Search for the cell housing the specified text and yield its (x, y) center coordinate. 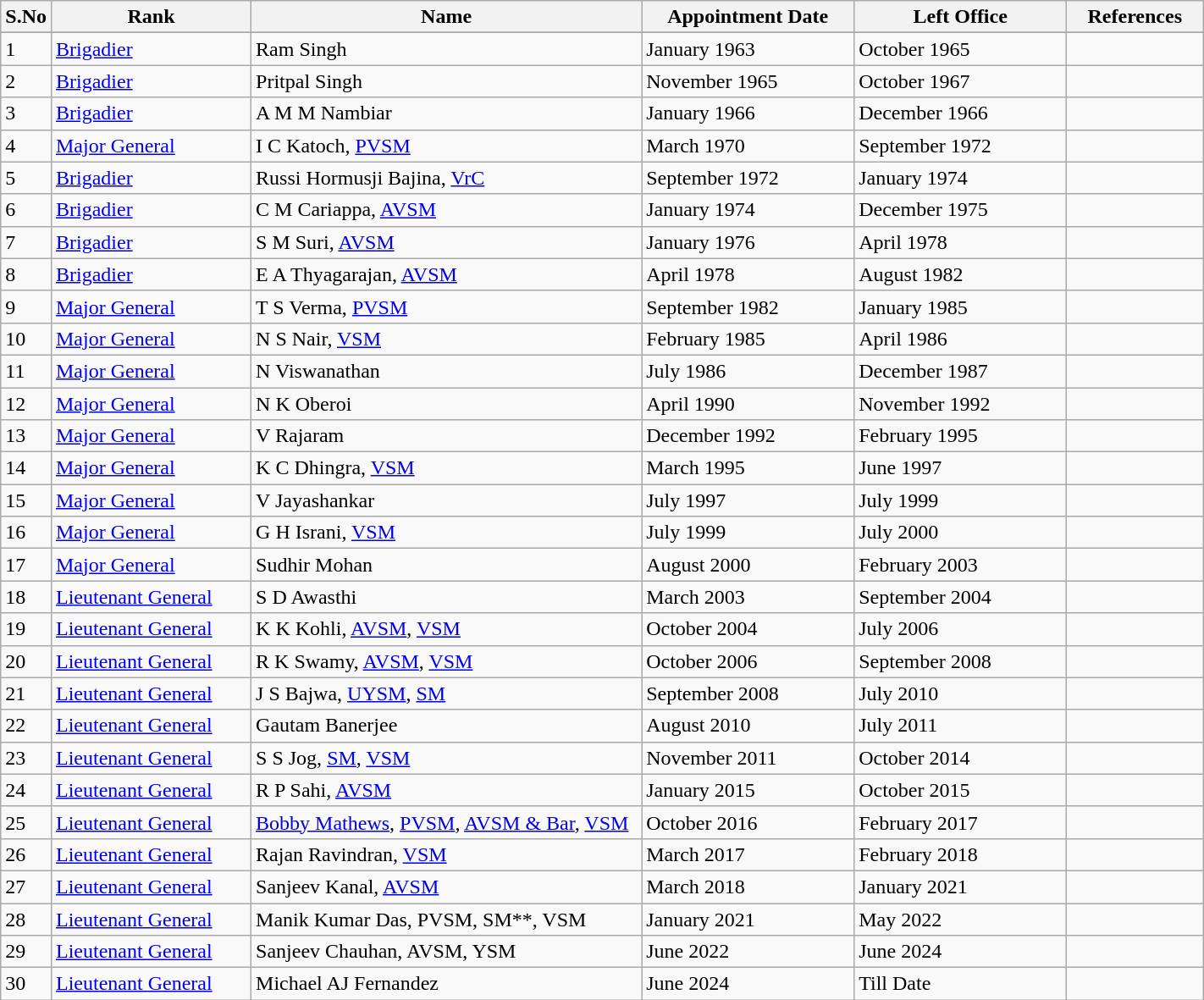
March 1995 (748, 468)
K K Kohli, AVSM, VSM (447, 629)
24 (26, 790)
July 2000 (960, 533)
Manik Kumar Das, PVSM, SM**, VSM (447, 919)
Till Date (960, 984)
November 1992 (960, 404)
Left Office (960, 17)
September 1982 (748, 307)
February 2017 (960, 822)
C M Cariappa, AVSM (447, 210)
February 2003 (960, 565)
January 1966 (748, 113)
December 1987 (960, 371)
July 2011 (960, 726)
S S Jog, SM, VSM (447, 758)
5 (26, 178)
Michael AJ Fernandez (447, 984)
Gautam Banerjee (447, 726)
January 2015 (748, 790)
27 (26, 887)
17 (26, 565)
January 1976 (748, 242)
14 (26, 468)
12 (26, 404)
October 1967 (960, 81)
4 (26, 146)
19 (26, 629)
V Rajaram (447, 436)
T S Verma, PVSM (447, 307)
October 2015 (960, 790)
October 2004 (748, 629)
V Jayashankar (447, 500)
July 1997 (748, 500)
9 (26, 307)
18 (26, 597)
October 2014 (960, 758)
13 (26, 436)
Appointment Date (748, 17)
February 1985 (748, 339)
November 1965 (748, 81)
Pritpal Singh (447, 81)
J S Bajwa, UYSM, SM (447, 693)
January 1963 (748, 49)
January 1985 (960, 307)
30 (26, 984)
K C Dhingra, VSM (447, 468)
October 1965 (960, 49)
October 2016 (748, 822)
May 2022 (960, 919)
March 2018 (748, 887)
G H Israni, VSM (447, 533)
March 2017 (748, 854)
N Viswanathan (447, 371)
Ram Singh (447, 49)
S D Awasthi (447, 597)
8 (26, 274)
December 1975 (960, 210)
N S Nair, VSM (447, 339)
26 (26, 854)
Sanjeev Chauhan, AVSM, YSM (447, 952)
August 1982 (960, 274)
N K Oberoi (447, 404)
March 2003 (748, 597)
August 2000 (748, 565)
I C Katoch, PVSM (447, 146)
29 (26, 952)
1 (26, 49)
February 2018 (960, 854)
7 (26, 242)
April 1990 (748, 404)
2 (26, 81)
16 (26, 533)
Bobby Mathews, PVSM, AVSM & Bar, VSM (447, 822)
Rajan Ravindran, VSM (447, 854)
Rank (151, 17)
June 2022 (748, 952)
October 2006 (748, 661)
11 (26, 371)
R P Sahi, AVSM (447, 790)
A M M Nambiar (447, 113)
15 (26, 500)
20 (26, 661)
10 (26, 339)
December 1992 (748, 436)
December 1966 (960, 113)
3 (26, 113)
22 (26, 726)
June 1997 (960, 468)
S.No (26, 17)
July 2006 (960, 629)
April 1986 (960, 339)
July 2010 (960, 693)
21 (26, 693)
Sudhir Mohan (447, 565)
S M Suri, AVSM (447, 242)
November 2011 (748, 758)
E A Thyagarajan, AVSM (447, 274)
23 (26, 758)
R K Swamy, AVSM, VSM (447, 661)
Sanjeev Kanal, AVSM (447, 887)
Name (447, 17)
Russi Hormusji Bajina, VrC (447, 178)
July 1986 (748, 371)
August 2010 (748, 726)
25 (26, 822)
March 1970 (748, 146)
February 1995 (960, 436)
September 2004 (960, 597)
References (1135, 17)
28 (26, 919)
6 (26, 210)
